For the text-containing cell, return its midpoint in (x, y) coordinate format. 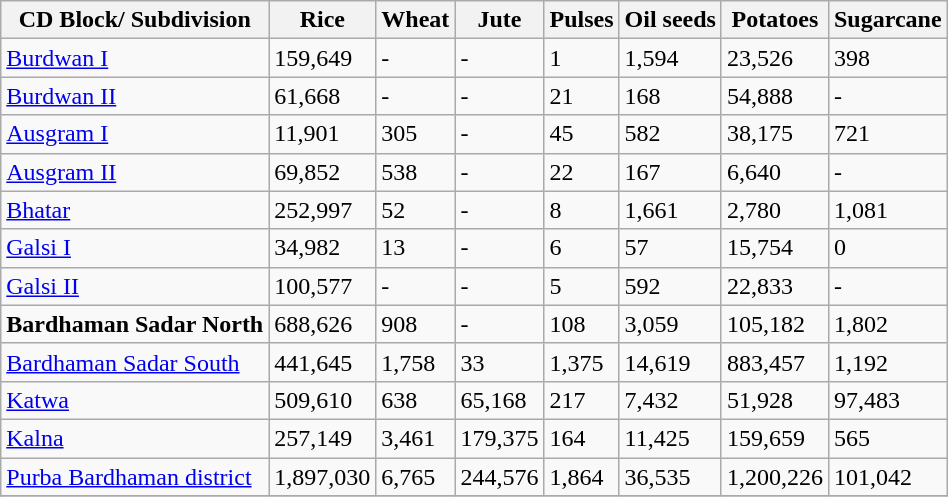
252,997 (322, 210)
244,576 (500, 477)
6,765 (416, 477)
3,059 (670, 324)
5 (582, 286)
Burdwan I (135, 58)
97,483 (888, 400)
13 (416, 248)
159,659 (774, 438)
1,897,030 (322, 477)
168 (670, 96)
217 (582, 400)
638 (416, 400)
22,833 (774, 286)
101,042 (888, 477)
22 (582, 172)
7,432 (670, 400)
1,192 (888, 362)
1 (582, 58)
11,425 (670, 438)
167 (670, 172)
908 (416, 324)
Pulses (582, 20)
34,982 (322, 248)
Purba Bardhaman district (135, 477)
305 (416, 134)
Bhatar (135, 210)
179,375 (500, 438)
Ausgram II (135, 172)
688,626 (322, 324)
14,619 (670, 362)
582 (670, 134)
Bardhaman Sadar North (135, 324)
21 (582, 96)
51,928 (774, 400)
54,888 (774, 96)
1,594 (670, 58)
Galsi II (135, 286)
Rice (322, 20)
1,758 (416, 362)
509,610 (322, 400)
33 (500, 362)
883,457 (774, 362)
57 (670, 248)
1,661 (670, 210)
100,577 (322, 286)
65,168 (500, 400)
36,535 (670, 477)
52 (416, 210)
38,175 (774, 134)
1,802 (888, 324)
108 (582, 324)
15,754 (774, 248)
164 (582, 438)
Wheat (416, 20)
8 (582, 210)
Kalna (135, 438)
441,645 (322, 362)
538 (416, 172)
257,149 (322, 438)
1,375 (582, 362)
Galsi I (135, 248)
Bardhaman Sadar South (135, 362)
105,182 (774, 324)
721 (888, 134)
398 (888, 58)
Oil seeds (670, 20)
592 (670, 286)
Ausgram I (135, 134)
Sugarcane (888, 20)
11,901 (322, 134)
2,780 (774, 210)
Potatoes (774, 20)
1,081 (888, 210)
CD Block/ Subdivision (135, 20)
Katwa (135, 400)
61,668 (322, 96)
23,526 (774, 58)
6,640 (774, 172)
69,852 (322, 172)
159,649 (322, 58)
0 (888, 248)
565 (888, 438)
3,461 (416, 438)
Jute (500, 20)
1,200,226 (774, 477)
45 (582, 134)
Burdwan II (135, 96)
6 (582, 248)
1,864 (582, 477)
